Return the (x, y) coordinate for the center point of the cell that contains the specified text.  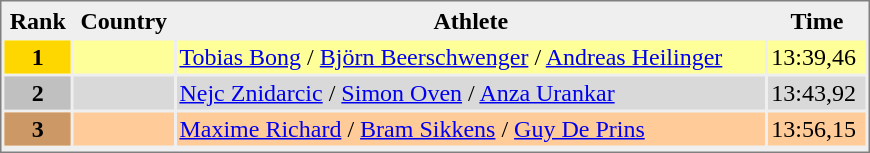
Athlete (470, 20)
1 (38, 56)
13:56,15 (816, 128)
Country (124, 20)
13:43,92 (816, 92)
2 (38, 92)
Rank (38, 20)
13:39,46 (816, 56)
Tobias Bong / Björn Beerschwenger / Andreas Heilinger (470, 56)
Time (816, 20)
Maxime Richard / Bram Sikkens / Guy De Prins (470, 128)
Nejc Znidarcic / Simon Oven / Anza Urankar (470, 92)
3 (38, 128)
